Find where the given text appears and provide that cell's center as [X, Y] coordinate. 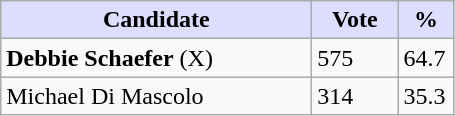
% [426, 20]
64.7 [426, 58]
314 [355, 96]
35.3 [426, 96]
Candidate [156, 20]
Debbie Schaefer (X) [156, 58]
Michael Di Mascolo [156, 96]
575 [355, 58]
Vote [355, 20]
